Scan for the cell matching the given text and deliver its (X, Y) coordinate at center. 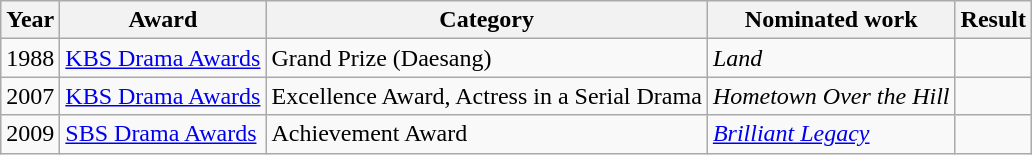
2009 (30, 134)
Achievement Award (486, 134)
2007 (30, 96)
Brilliant Legacy (831, 134)
Category (486, 20)
Grand Prize (Daesang) (486, 58)
Excellence Award, Actress in a Serial Drama (486, 96)
Nominated work (831, 20)
SBS Drama Awards (163, 134)
1988 (30, 58)
Year (30, 20)
Hometown Over the Hill (831, 96)
Result (993, 20)
Award (163, 20)
Land (831, 58)
